Provide the (X, Y) coordinate of the cell's center where the given text is located.  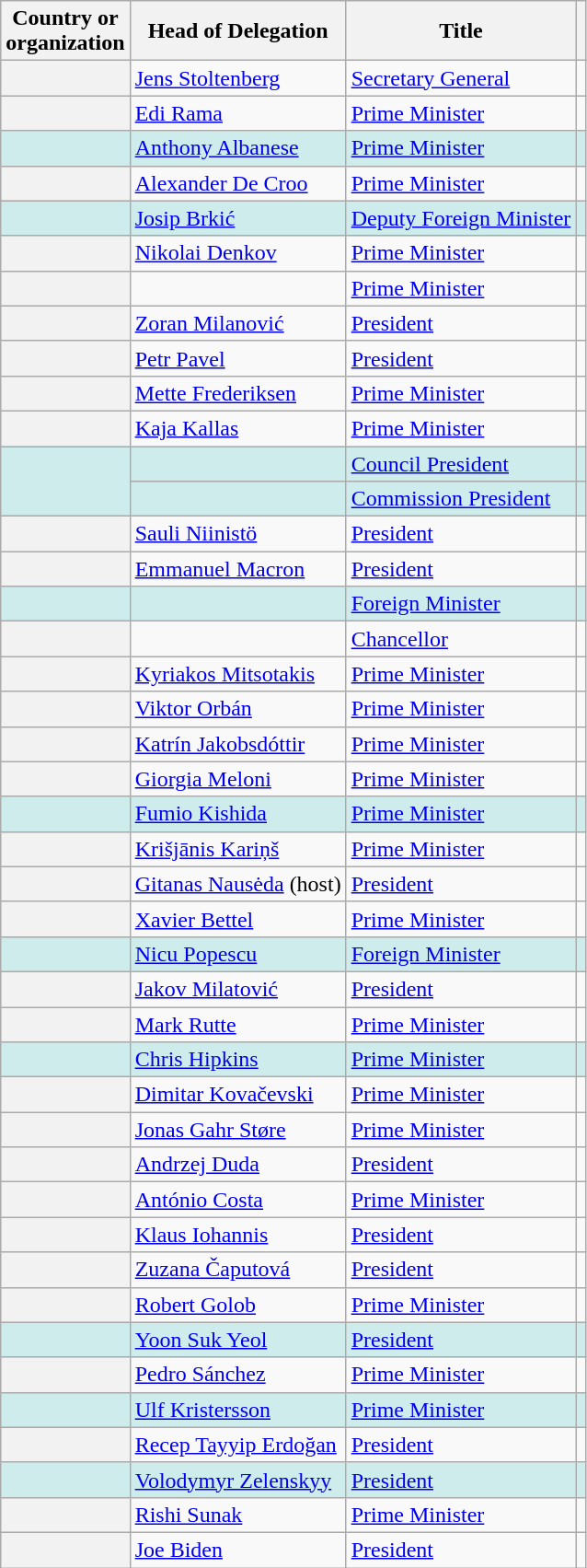
Ulf Kristersson (237, 1410)
Pedro Sánchez (237, 1375)
Chris Hipkins (237, 1060)
Commission President (461, 499)
Mette Frederiksen (237, 393)
Nikolai Denkov (237, 253)
Sauli Niinistö (237, 534)
Joe Biden (237, 1550)
Chancellor (461, 639)
Robert Golob (237, 1305)
Edi Rama (237, 113)
Fumio Kishida (237, 814)
Katrín Jakobsdóttir (237, 744)
Dimitar Kovačevski (237, 1095)
Deputy Foreign Minister (461, 218)
António Costa (237, 1200)
Rishi Sunak (237, 1515)
Volodymyr Zelenskyy (237, 1480)
Xavier Bettel (237, 919)
Gitanas Nausėda (host) (237, 884)
Giorgia Meloni (237, 779)
Head of Delegation (237, 31)
Viktor Orbán (237, 709)
Zuzana Čaputová (237, 1270)
Anthony Albanese (237, 148)
Petr Pavel (237, 358)
Alexander De Croo (237, 183)
Josip Brkić (237, 218)
Kaja Kallas (237, 428)
Zoran Milanović (237, 323)
Kyriakos Mitsotakis (237, 674)
Council President (461, 463)
Secretary General (461, 78)
Jonas Gahr Støre (237, 1130)
Krišjānis Kariņš (237, 849)
Country ororganization (65, 31)
Title (461, 31)
Jens Stoltenberg (237, 78)
Emmanuel Macron (237, 569)
Andrzej Duda (237, 1165)
Mark Rutte (237, 1025)
Nicu Popescu (237, 954)
Recep Tayyip Erdoğan (237, 1445)
Jakov Milatović (237, 989)
Klaus Iohannis (237, 1235)
Yoon Suk Yeol (237, 1340)
